Locate the cell with the specified text and output its [X, Y] center coordinate. 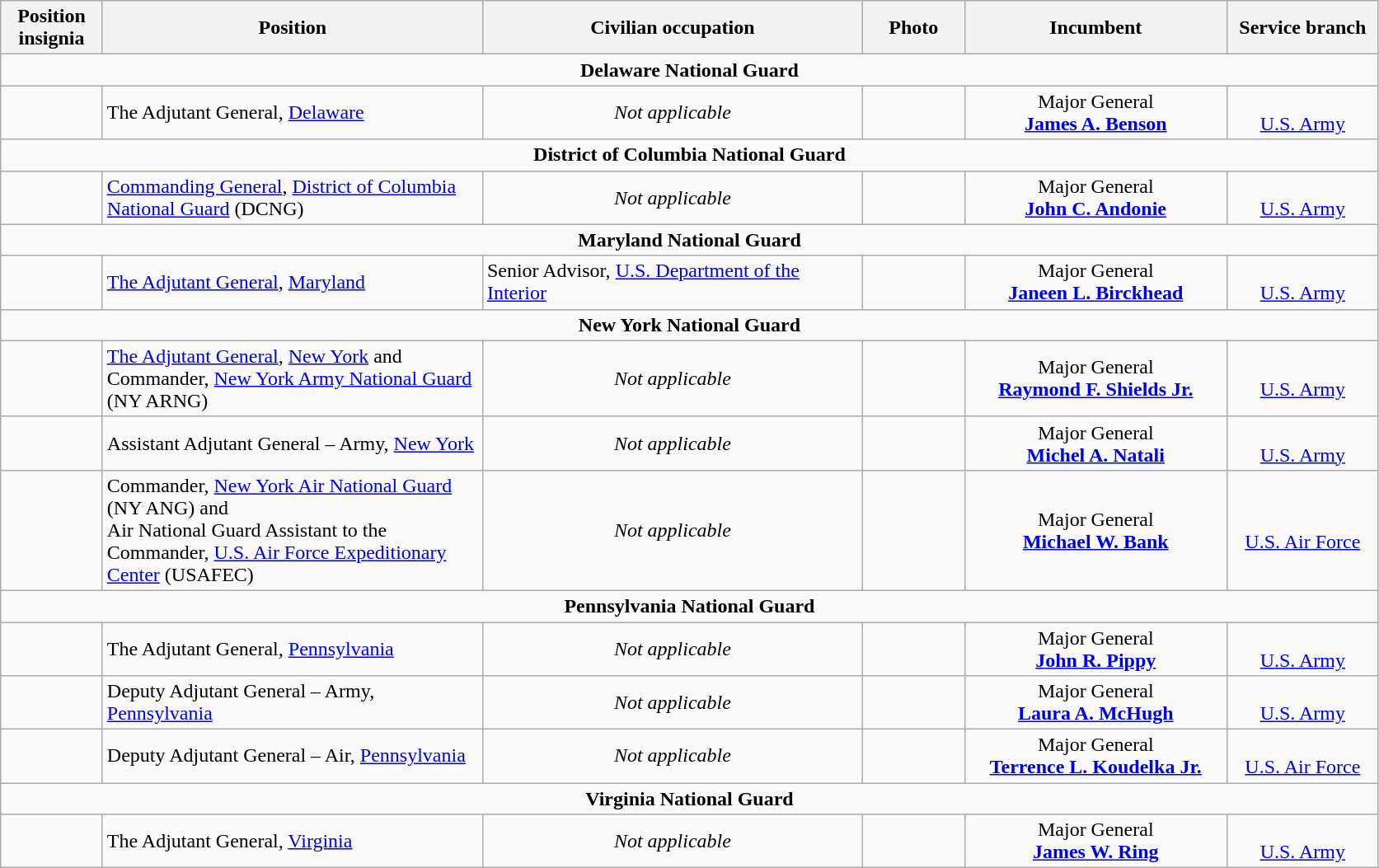
Incumbent [1096, 28]
Deputy Adjutant General – Army, Pennsylvania [292, 702]
Major GeneralJaneen L. Birckhead [1096, 282]
Virginia National Guard [689, 799]
Major GeneralJames W. Ring [1096, 841]
Photo [913, 28]
Delaware National Guard [689, 70]
Commanding General, District of Columbia National Guard (DCNG) [292, 198]
The Adjutant General, Virginia [292, 841]
Commander, New York Air National Guard (NY ANG) andAir National Guard Assistant to the Commander, U.S. Air Force Expeditionary Center (USAFEC) [292, 530]
Major GeneralRaymond F. Shields Jr. [1096, 378]
Major GeneralMichel A. Natali [1096, 443]
Major GeneralLaura A. McHugh [1096, 702]
Deputy Adjutant General – Air, Pennsylvania [292, 757]
Position insignia [52, 28]
Pennsylvania National Guard [689, 606]
Major GeneralJames A. Benson [1096, 112]
Position [292, 28]
The Adjutant General, Pennsylvania [292, 648]
Major GeneralMichael W. Bank [1096, 530]
The Adjutant General, Delaware [292, 112]
Civilian occupation [673, 28]
Maryland National Guard [689, 240]
Major GeneralJohn C. Andonie [1096, 198]
Major GeneralJohn R. Pippy [1096, 648]
The Adjutant General, New York andCommander, New York Army National Guard (NY ARNG) [292, 378]
Assistant Adjutant General – Army, New York [292, 443]
Major GeneralTerrence L. Koudelka Jr. [1096, 757]
Senior Advisor, U.S. Department of the Interior [673, 282]
District of Columbia National Guard [689, 155]
The Adjutant General, Maryland [292, 282]
Service branch [1303, 28]
New York National Guard [689, 325]
